Return [x, y] of the center of cell containing provided text 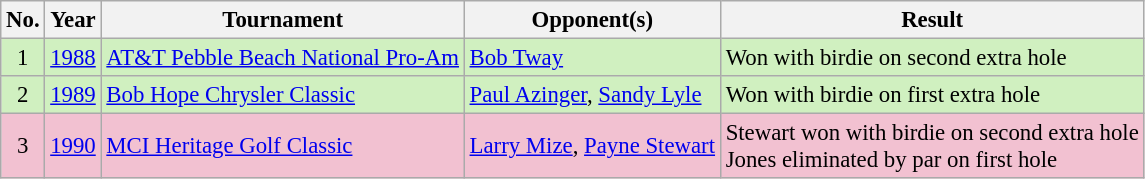
Bob Hope Chrysler Classic [282, 95]
No. [23, 20]
1 [23, 58]
Bob Tway [592, 58]
Stewart won with birdie on second extra holeJones eliminated by par on first hole [932, 146]
Won with birdie on first extra hole [932, 95]
Tournament [282, 20]
1988 [73, 58]
Larry Mize, Payne Stewart [592, 146]
MCI Heritage Golf Classic [282, 146]
AT&T Pebble Beach National Pro-Am [282, 58]
1990 [73, 146]
Result [932, 20]
Won with birdie on second extra hole [932, 58]
Paul Azinger, Sandy Lyle [592, 95]
1989 [73, 95]
2 [23, 95]
Opponent(s) [592, 20]
Year [73, 20]
3 [23, 146]
